Find where the given text appears and provide that cell's center as [x, y] coordinate. 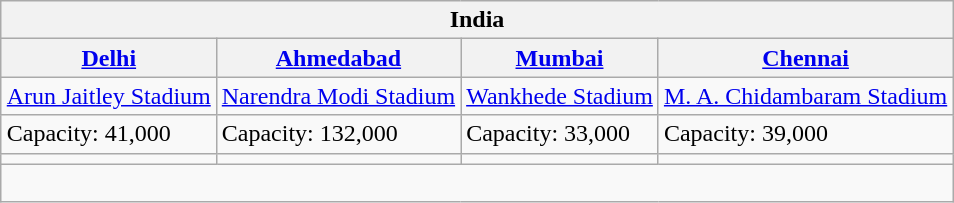
Wankhede Stadium [560, 96]
Capacity: 132,000 [338, 134]
Arun Jaitley Stadium [108, 96]
Capacity: 41,000 [108, 134]
Delhi [108, 58]
Ahmedabad [338, 58]
Chennai [805, 58]
Capacity: 33,000 [560, 134]
India [477, 20]
Capacity: 39,000 [805, 134]
Narendra Modi Stadium [338, 96]
Mumbai [560, 58]
M. A. Chidambaram Stadium [805, 96]
